Pinpoint the cell where the given text exists, returning its (x, y) midpoint coordinate. 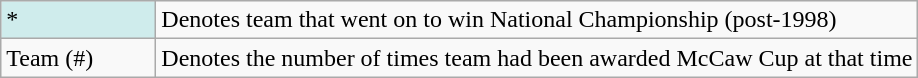
* (78, 20)
Denotes the number of times team had been awarded McCaw Cup at that time (537, 58)
Team (#) (78, 58)
Denotes team that went on to win National Championship (post-1998) (537, 20)
